Pinpoint the cell where the given text exists, returning its [x, y] midpoint coordinate. 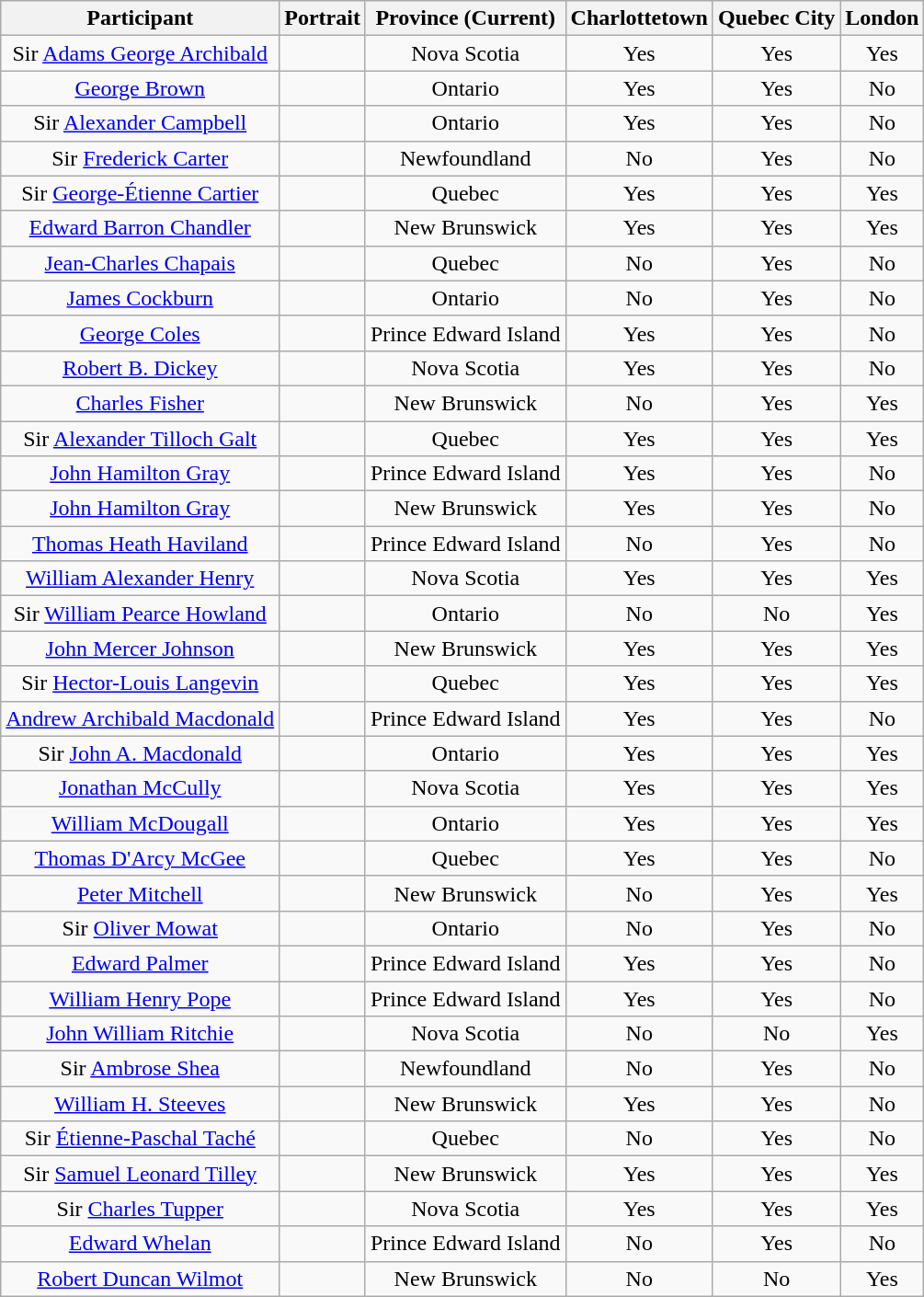
Charlottetown [639, 18]
William Henry Pope [140, 998]
William H. Steeves [140, 1104]
Andrew Archibald Macdonald [140, 718]
Sir John A. Macdonald [140, 753]
Robert Duncan Wilmot [140, 1279]
William Alexander Henry [140, 579]
John William Ritchie [140, 1034]
Sir Adams George Archibald [140, 53]
Portrait [323, 18]
Edward Whelan [140, 1244]
Jonathan McCully [140, 788]
Sir Alexander Campbell [140, 123]
Thomas D'Arcy McGee [140, 858]
George Coles [140, 333]
Sir Alexander Tilloch Galt [140, 439]
London [883, 18]
Sir Oliver Mowat [140, 928]
Sir Ambrose Shea [140, 1069]
Peter Mitchell [140, 893]
Sir Frederick Carter [140, 158]
James Cockburn [140, 298]
Quebec City [776, 18]
Edward Palmer [140, 963]
Jean-Charles Chapais [140, 263]
Sir Étienne-Paschal Taché [140, 1139]
Sir George-Étienne Cartier [140, 193]
Sir Samuel Leonard Tilley [140, 1174]
Edward Barron Chandler [140, 228]
Robert B. Dickey [140, 368]
Sir Hector-Louis Langevin [140, 683]
Charles Fisher [140, 403]
Participant [140, 18]
William McDougall [140, 823]
Province (Current) [465, 18]
Thomas Heath Haviland [140, 544]
Sir Charles Tupper [140, 1209]
George Brown [140, 88]
Sir William Pearce Howland [140, 614]
John Mercer Johnson [140, 648]
